Locate the cell with the specified text and output its (X, Y) center coordinate. 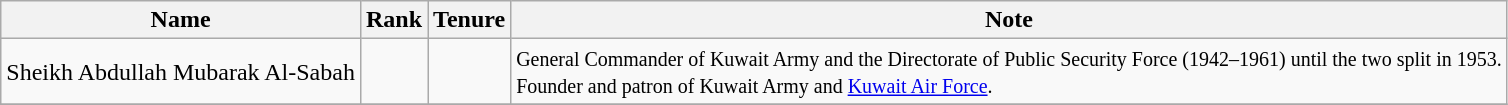
Rank (394, 20)
Tenure (470, 20)
Sheikh Abdullah Mubarak Al-Sabah (181, 72)
Name (181, 20)
Note (1010, 20)
